Locate the cell with the specified text and output its [x, y] center coordinate. 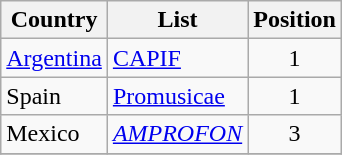
List [177, 20]
AMPROFON [177, 134]
Position [295, 20]
CAPIF [177, 58]
Spain [54, 96]
Mexico [54, 134]
Promusicae [177, 96]
Country [54, 20]
Argentina [54, 58]
3 [295, 134]
